Extract the (X, Y) coordinate from the center of the cell holding the provided text.  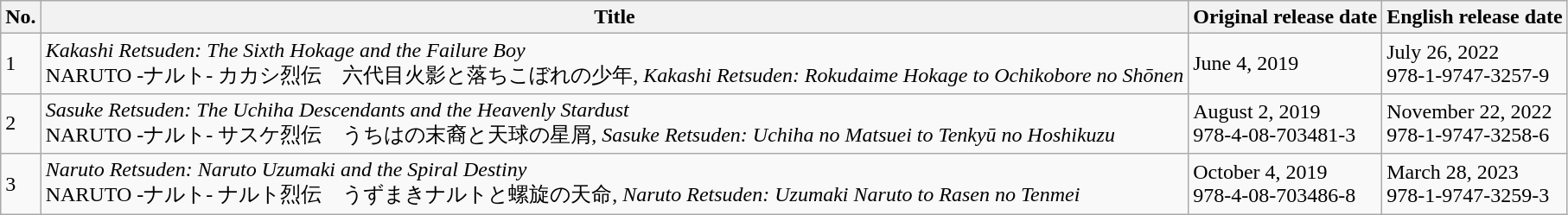
Original release date (1285, 17)
October 4, 2019978-4-08-703486-8 (1285, 184)
Naruto Retsuden: Naruto Uzumaki and the Spiral DestinyNARUTO -ナルト- ナルト烈伝 うずまきナルトと螺旋の天命, Naruto Retsuden: Uzumaki Naruto to Rasen no Tenmei (615, 184)
Kakashi Retsuden: The Sixth Hokage and the Failure BoyNARUTO -ナルト- カカシ烈伝 六代目火影と落ちこぼれの少年, Kakashi Retsuden: Rokudaime Hokage to Ochikobore no Shōnen (615, 64)
November 22, 2022978-1-9747-3258-6 (1475, 123)
1 (21, 64)
June 4, 2019 (1285, 64)
English release date (1475, 17)
No. (21, 17)
March 28, 2023978-1-9747-3259-3 (1475, 184)
3 (21, 184)
August 2, 2019978-4-08-703481-3 (1285, 123)
2 (21, 123)
Title (615, 17)
July 26, 2022978-1-9747-3257-9 (1475, 64)
